Find where the given text appears and provide that cell's center as [X, Y] coordinate. 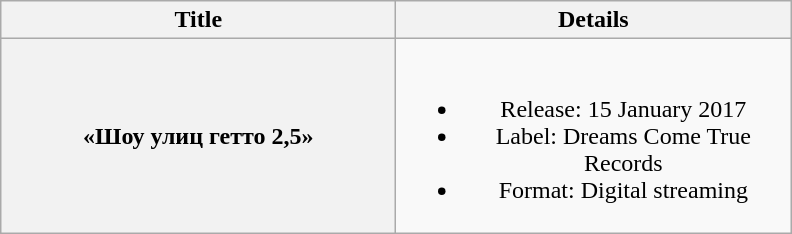
Details [594, 20]
Release: 15 January 2017Label: Dreams Come True RecordsFormat: Digital streaming [594, 136]
«Шоу улиц гетто 2,5» [198, 136]
Title [198, 20]
